Search for the cell housing the specified text and yield its (x, y) center coordinate. 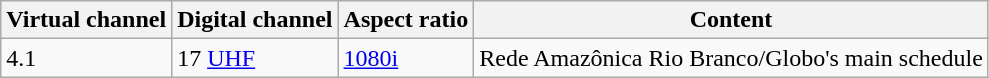
Aspect ratio (406, 20)
Digital channel (255, 20)
Content (732, 20)
1080i (406, 58)
4.1 (86, 58)
Rede Amazônica Rio Branco/Globo's main schedule (732, 58)
17 UHF (255, 58)
Virtual channel (86, 20)
